Return the [x, y] coordinate for the center point of the cell that contains the specified text.  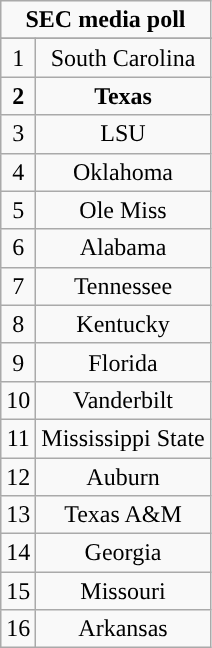
10 [18, 400]
1 [18, 58]
4 [18, 172]
14 [18, 553]
Mississippi State [123, 438]
11 [18, 438]
SEC media poll [106, 20]
5 [18, 210]
2 [18, 96]
Tennessee [123, 286]
15 [18, 591]
Florida [123, 362]
South Carolina [123, 58]
Georgia [123, 553]
6 [18, 248]
Texas A&M [123, 515]
Auburn [123, 477]
Missouri [123, 591]
7 [18, 286]
3 [18, 134]
Ole Miss [123, 210]
Vanderbilt [123, 400]
Texas [123, 96]
16 [18, 629]
12 [18, 477]
Oklahoma [123, 172]
Alabama [123, 248]
Kentucky [123, 324]
13 [18, 515]
LSU [123, 134]
8 [18, 324]
9 [18, 362]
Arkansas [123, 629]
